For the text-containing cell, return its midpoint in (X, Y) coordinate format. 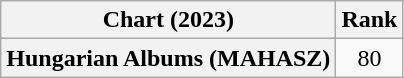
Rank (370, 20)
80 (370, 58)
Chart (2023) (168, 20)
Hungarian Albums (MAHASZ) (168, 58)
